Return the [x, y] coordinate for the center point of the cell that contains the specified text.  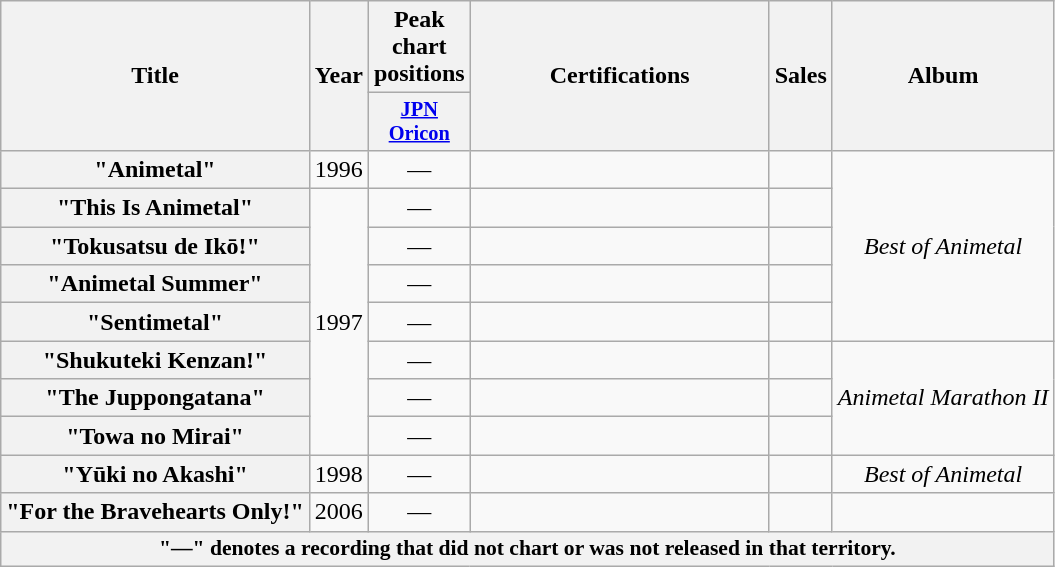
"Yūki no Akashi" [156, 474]
"Animetal Summer" [156, 284]
"For the Bravehearts Only!" [156, 512]
"Towa no Mirai" [156, 436]
"Animetal" [156, 169]
"The Juppongatana" [156, 398]
Animetal Marathon II [943, 398]
Sales [800, 76]
Peak chart positions [419, 47]
"—" denotes a recording that did not chart or was not released in that territory. [528, 549]
"This Is Animetal" [156, 208]
Album [943, 76]
2006 [338, 512]
1997 [338, 322]
Year [338, 76]
"Tokusatsu de Ikō!" [156, 246]
Certifications [620, 76]
"Shukuteki Kenzan!" [156, 360]
JPNOricon [419, 122]
"Sentimetal" [156, 322]
1996 [338, 169]
1998 [338, 474]
Title [156, 76]
